Pinpoint the cell where the given text exists, returning its (x, y) midpoint coordinate. 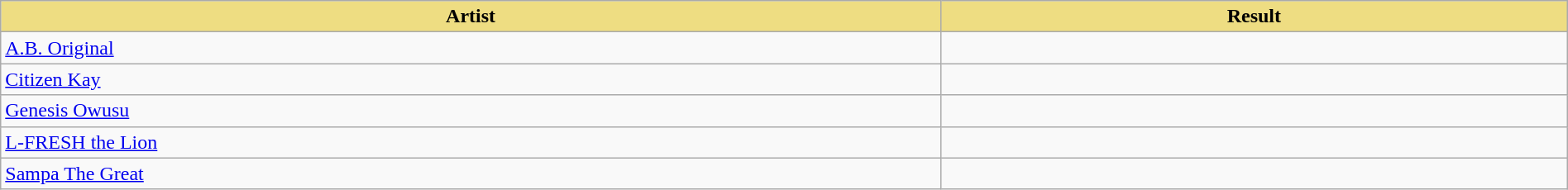
Citizen Kay (471, 79)
Result (1254, 17)
A.B. Original (471, 48)
Artist (471, 17)
L-FRESH the Lion (471, 142)
Genesis Owusu (471, 111)
Sampa The Great (471, 173)
